Extract the [X, Y] coordinate from the center of the cell holding the provided text.  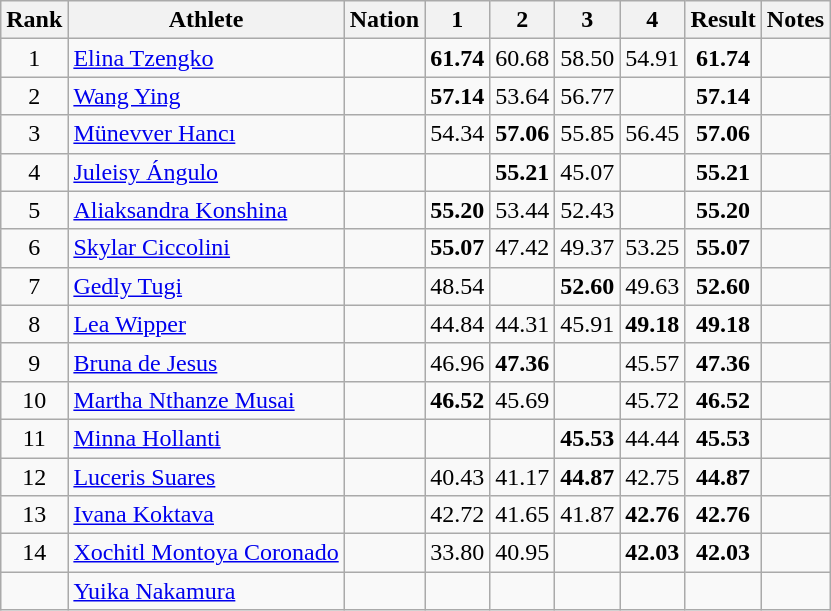
42.72 [458, 515]
58.50 [588, 58]
48.54 [458, 286]
53.44 [522, 210]
41.17 [522, 477]
Nation [384, 20]
54.34 [458, 134]
45.69 [522, 400]
Rank [34, 20]
56.45 [652, 134]
44.84 [458, 324]
53.64 [522, 96]
55.85 [588, 134]
8 [34, 324]
44.31 [522, 324]
45.57 [652, 362]
Yuika Nakamura [206, 591]
14 [34, 553]
Aliaksandra Konshina [206, 210]
41.87 [588, 515]
Luceris Suares [206, 477]
44.44 [652, 438]
9 [34, 362]
5 [34, 210]
Bruna de Jesus [206, 362]
53.25 [652, 248]
45.91 [588, 324]
Gedly Tugi [206, 286]
Minna Hollanti [206, 438]
Juleisy Ángulo [206, 172]
56.77 [588, 96]
Martha Nthanze Musai [206, 400]
Xochitl Montoya Coronado [206, 553]
49.37 [588, 248]
Result [723, 20]
7 [34, 286]
Ivana Koktava [206, 515]
Athlete [206, 20]
Notes [795, 20]
Elina Tzengko [206, 58]
42.75 [652, 477]
45.72 [652, 400]
46.96 [458, 362]
60.68 [522, 58]
11 [34, 438]
Skylar Ciccolini [206, 248]
40.43 [458, 477]
13 [34, 515]
52.43 [588, 210]
Lea Wipper [206, 324]
45.07 [588, 172]
33.80 [458, 553]
41.65 [522, 515]
40.95 [522, 553]
10 [34, 400]
47.42 [522, 248]
6 [34, 248]
54.91 [652, 58]
49.63 [652, 286]
Wang Ying [206, 96]
Münevver Hancı [206, 134]
12 [34, 477]
